For the text-containing cell, return its midpoint in (X, Y) coordinate format. 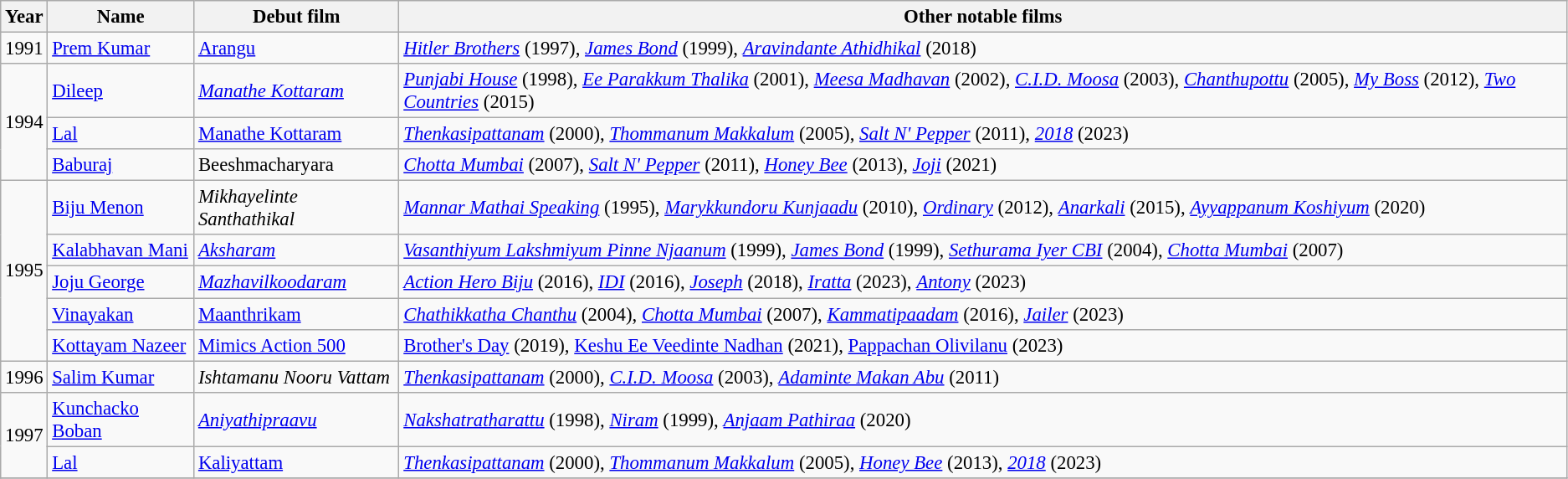
Other notable films (983, 17)
Chathikkatha Chanthu (2004), Chotta Mumbai (2007), Kammatipaadam (2016), Jailer (2023) (983, 314)
Ishtamanu Nooru Vattam (296, 377)
Kaliyattam (296, 462)
Kottayam Nazeer (120, 345)
Thenkasipattanam (2000), Thommanum Makkalum (2005), Honey Bee (2013), 2018 (2023) (983, 462)
Vasanthiyum Lakshmiyum Pinne Njaanum (1999), James Bond (1999), Sethurama Iyer CBI (2004), Chotta Mumbai (2007) (983, 250)
Thenkasipattanam (2000), C.I.D. Moosa (2003), Adaminte Makan Abu (2011) (983, 377)
Brother's Day (2019), Keshu Ee Veedinte Nadhan (2021), Pappachan Olivilanu (2023) (983, 345)
Mannar Mathai Speaking (1995), Marykkundoru Kunjaadu (2010), Ordinary (2012), Anarkali (2015), Ayyappanum Koshiyum (2020) (983, 208)
1991 (24, 49)
Maanthrikam (296, 314)
Aniyathipraavu (296, 419)
Kalabhavan Mani (120, 250)
1995 (24, 271)
Year (24, 17)
Mazhavilkoodaram (296, 282)
Mimics Action 500 (296, 345)
Thenkasipattanam (2000), Thommanum Makkalum (2005), Salt N' Pepper (2011), 2018 (2023) (983, 134)
Biju Menon (120, 208)
Mikhayelinte Santhathikal (296, 208)
Joju George (120, 282)
Beeshmacharyara (296, 165)
Kunchacko Boban (120, 419)
Aksharam (296, 250)
1996 (24, 377)
Nakshatratharattu (1998), Niram (1999), Anjaam Pathiraa (2020) (983, 419)
Arangu (296, 49)
Chotta Mumbai (2007), Salt N' Pepper (2011), Honey Bee (2013), Joji (2021) (983, 165)
Salim Kumar (120, 377)
1997 (24, 435)
1994 (24, 122)
Action Hero Biju (2016), IDI (2016), Joseph (2018), Iratta (2023), Antony (2023) (983, 282)
Prem Kumar (120, 49)
Baburaj (120, 165)
Hitler Brothers (1997), James Bond (1999), Aravindante Athidhikal (2018) (983, 49)
Name (120, 17)
Vinayakan (120, 314)
Dileep (120, 90)
Debut film (296, 17)
